Detect which cell encompasses the target text, then output its [X, Y] center coordinate. 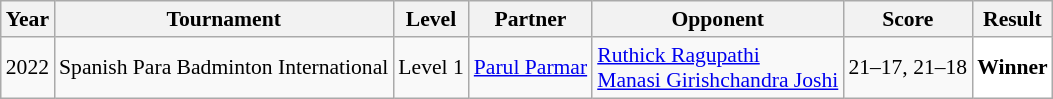
2022 [28, 68]
21–17, 21–18 [908, 68]
Ruthick Ragupathi Manasi Girishchandra Joshi [718, 68]
Spanish Para Badminton International [224, 68]
Level [430, 19]
Winner [1012, 68]
Year [28, 19]
Partner [530, 19]
Opponent [718, 19]
Parul Parmar [530, 68]
Result [1012, 19]
Tournament [224, 19]
Level 1 [430, 68]
Score [908, 19]
